Scan for the cell matching the given text and deliver its [X, Y] coordinate at center. 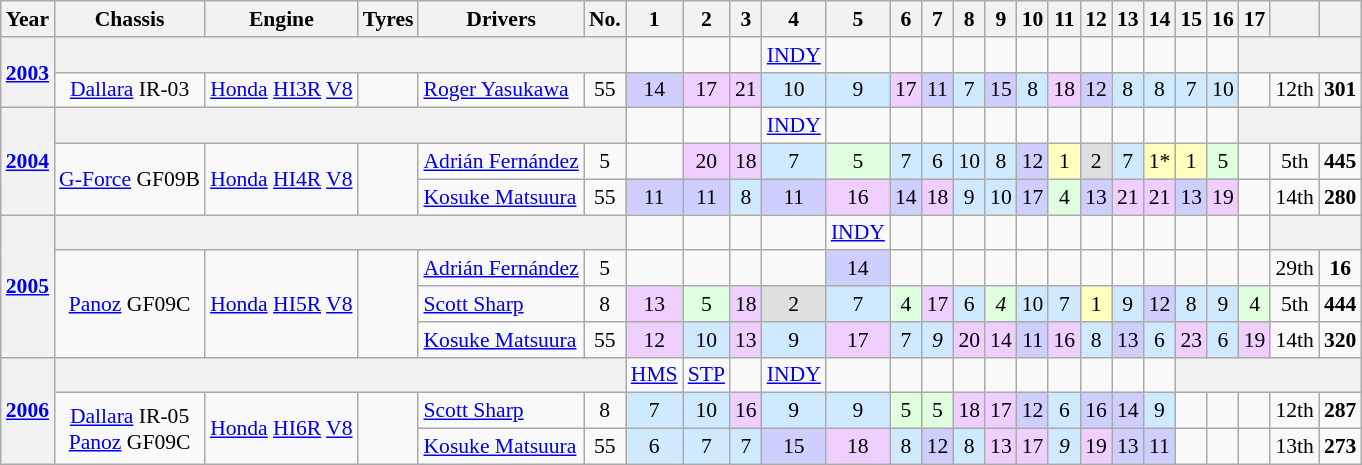
Tyres [388, 19]
444 [1340, 304]
23 [1191, 340]
Honda HI4R V8 [281, 180]
Dallara IR-03 [130, 90]
2004 [28, 162]
Year [28, 19]
280 [1340, 197]
G-Force GF09B [130, 180]
2003 [28, 72]
29th [1294, 269]
Panoz GF09C [130, 304]
287 [1340, 411]
13th [1294, 447]
301 [1340, 90]
Honda HI3R V8 [281, 90]
2006 [28, 410]
Engine [281, 19]
Honda HI5R V8 [281, 304]
HMS [654, 375]
Dallara IR-05Panoz GF09C [130, 428]
Honda HI6R V8 [281, 428]
Roger Yasukawa [500, 90]
3 [746, 19]
320 [1340, 340]
2005 [28, 286]
Drivers [500, 19]
273 [1340, 447]
No. [605, 19]
STP [706, 375]
1* [1160, 162]
445 [1340, 162]
Chassis [130, 19]
